Detect which cell encompasses the target text, then output its (X, Y) center coordinate. 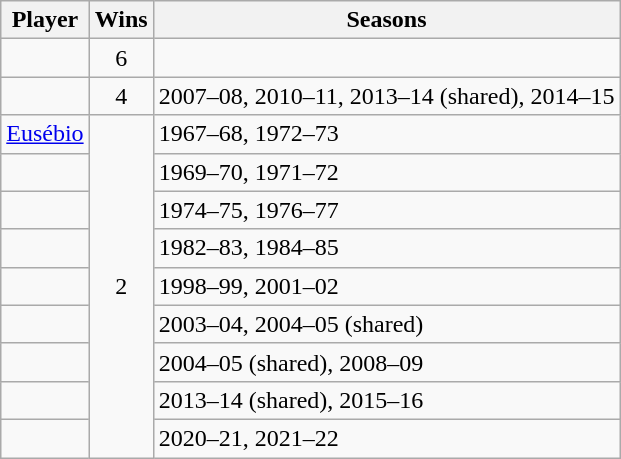
Seasons (386, 20)
1974–75, 1976–77 (386, 210)
1982–83, 1984–85 (386, 248)
1969–70, 1971–72 (386, 172)
6 (121, 58)
1967–68, 1972–73 (386, 134)
2007–08, 2010–11, 2013–14 (shared), 2014–15 (386, 96)
2 (121, 286)
Wins (121, 20)
Player (45, 20)
4 (121, 96)
Eusébio (45, 134)
2020–21, 2021–22 (386, 438)
2004–05 (shared), 2008–09 (386, 362)
1998–99, 2001–02 (386, 286)
2003–04, 2004–05 (shared) (386, 324)
2013–14 (shared), 2015–16 (386, 400)
